Search for the cell housing the specified text and yield its [x, y] center coordinate. 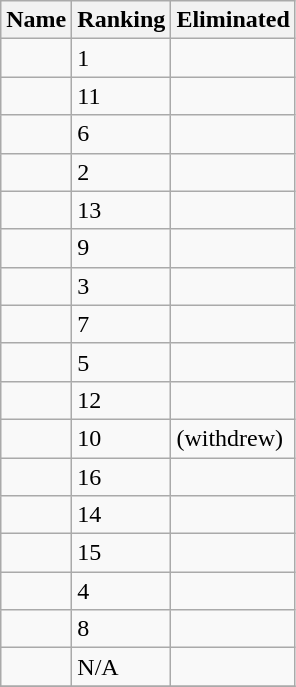
15 [122, 553]
12 [122, 400]
9 [122, 248]
6 [122, 134]
Name [36, 20]
Ranking [122, 20]
N/A [122, 667]
(withdrew) [233, 438]
7 [122, 324]
10 [122, 438]
3 [122, 286]
1 [122, 58]
4 [122, 591]
5 [122, 362]
Eliminated [233, 20]
14 [122, 515]
8 [122, 629]
2 [122, 172]
11 [122, 96]
16 [122, 477]
13 [122, 210]
